Detect which cell encompasses the target text, then output its (X, Y) center coordinate. 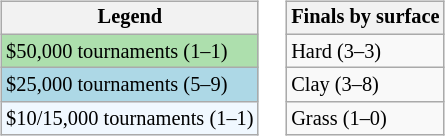
$50,000 tournaments (1–1) (130, 51)
Legend (130, 18)
Finals by surface (365, 18)
Hard (3–3) (365, 51)
Clay (3–8) (365, 85)
$10/15,000 tournaments (1–1) (130, 119)
$25,000 tournaments (5–9) (130, 85)
Grass (1–0) (365, 119)
